Provide the [X, Y] coordinate of the cell's center where the given text is located.  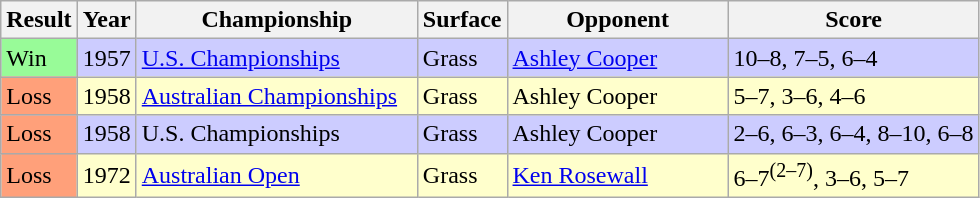
Score [854, 20]
Win [39, 58]
Surface [462, 20]
Opponent [618, 20]
1972 [106, 176]
Result [39, 20]
Championship [276, 20]
Ken Rosewall [618, 176]
Year [106, 20]
10–8, 7–5, 6–4 [854, 58]
5–7, 3–6, 4–6 [854, 96]
1957 [106, 58]
Australian Championships [276, 96]
2–6, 6–3, 6–4, 8–10, 6–8 [854, 134]
6–7(2–7), 3–6, 5–7 [854, 176]
Australian Open [276, 176]
